Pinpoint the cell where the given text exists, returning its (X, Y) midpoint coordinate. 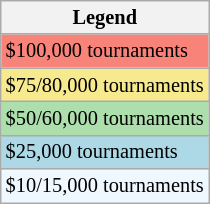
$100,000 tournaments (105, 51)
$50/60,000 tournaments (105, 118)
$10/15,000 tournaments (105, 186)
Legend (105, 17)
$25,000 tournaments (105, 152)
$75/80,000 tournaments (105, 85)
